Determine the [X, Y] coordinate at the center of the cell enclosing the given text.  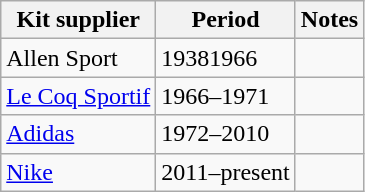
Notes [329, 20]
Le Coq Sportif [78, 96]
2011–present [226, 172]
Kit supplier [78, 20]
19381966 [226, 58]
1972–2010 [226, 134]
Nike [78, 172]
Adidas [78, 134]
Period [226, 20]
Allen Sport [78, 58]
1966–1971 [226, 96]
